Extract the (X, Y) coordinate from the center of the cell holding the provided text.  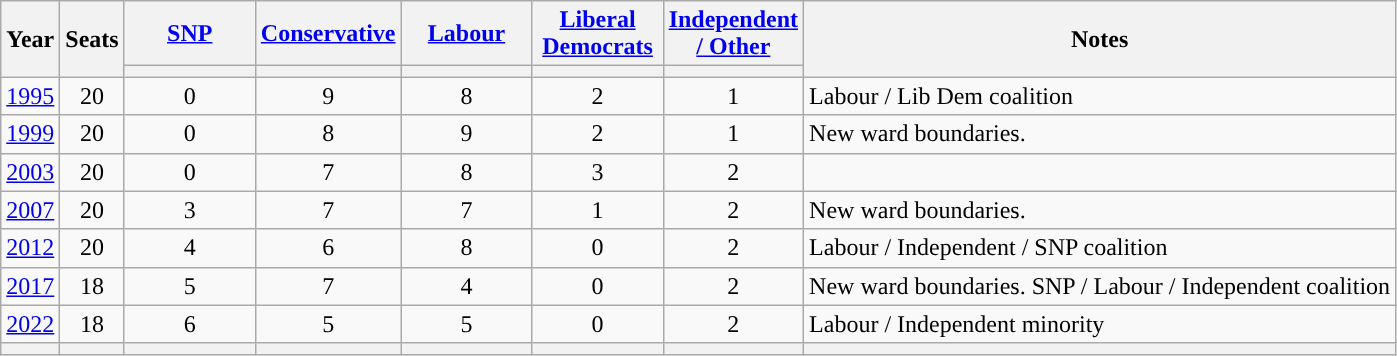
2012 (30, 248)
Labour / Independent / SNP coalition (1100, 248)
Conservative (328, 34)
Seats (92, 39)
Labour (466, 34)
1999 (30, 134)
New ward boundaries. SNP / Labour / Independent coalition (1100, 286)
SNP (190, 34)
Year (30, 39)
Labour / Independent minority (1100, 324)
2003 (30, 172)
2022 (30, 324)
Independent / Other (733, 34)
2017 (30, 286)
2007 (30, 210)
Labour / Lib Dem coalition (1100, 96)
1995 (30, 96)
Notes (1100, 39)
Liberal Democrats (598, 34)
